Return [X, Y] of the center of cell containing provided text 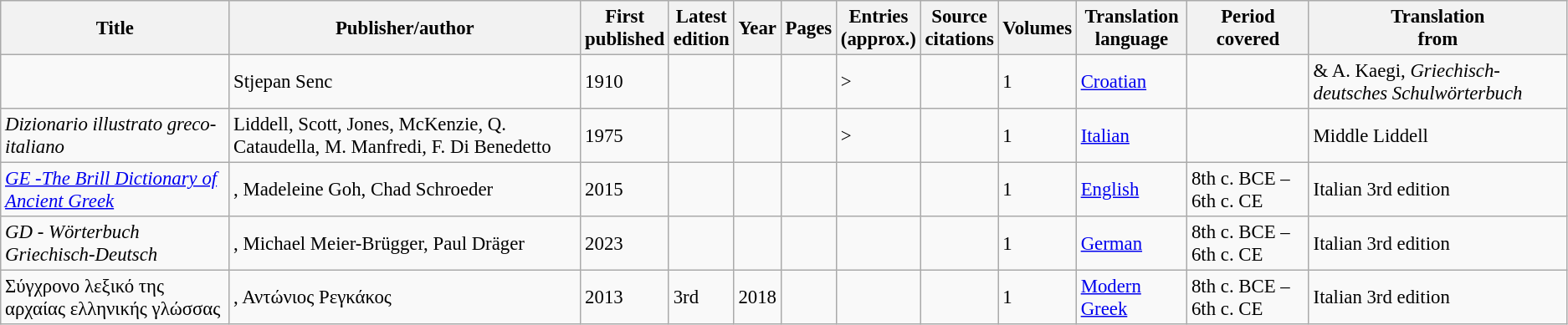
, Michael Meier-Brügger, Paul Dräger [405, 244]
GE -The Brill Dictionary of Ancient Greek [115, 190]
Σύγχρονο λεξικό της αρχαίας ελληνικής γλώσσας [115, 297]
Italian [1131, 135]
Latestedition [701, 28]
2023 [625, 244]
Entries(approx.) [879, 28]
3rd [701, 297]
2015 [625, 190]
Periodcovered [1248, 28]
German [1131, 244]
2013 [625, 297]
Translationlanguage [1131, 28]
1910 [625, 82]
2018 [757, 297]
Stjepan Senc [405, 82]
, Αντώνιος Ρεγκάκος [405, 297]
Middle Liddell [1437, 135]
GD - Wörterbuch Griechisch-Deutsch [115, 244]
Modern Greek [1131, 297]
English [1131, 190]
Publisher/author [405, 28]
Translationfrom [1437, 28]
Dizionario illustrato greco-italiano [115, 135]
Firstpublished [625, 28]
Volumes [1038, 28]
, Madeleine Goh, Chad Schroeder [405, 190]
Croatian [1131, 82]
& A. Kaegi, Griechisch-deutsches Schulwörterbuch [1437, 82]
Pages [808, 28]
Sourcecitations [959, 28]
Title [115, 28]
Year [757, 28]
1975 [625, 135]
Liddell, Scott, Jones, McKenzie, Q. Cataudella, M. Manfredi, F. Di Benedetto [405, 135]
